Pinpoint the cell where the given text exists, returning its (x, y) midpoint coordinate. 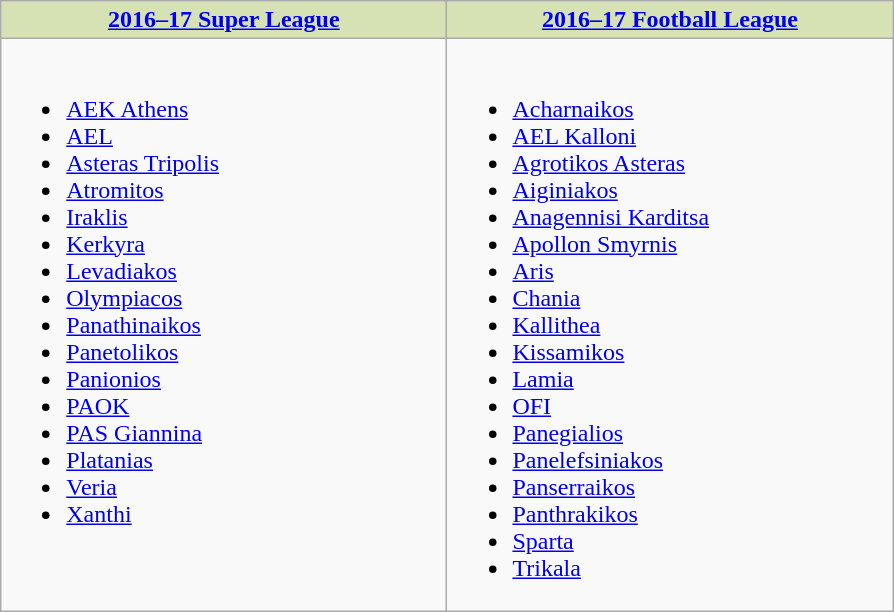
2016–17 Super League (224, 20)
2016–17 Football League (670, 20)
AEK AthensAELAsteras TripolisAtromitosIraklisKerkyraLevadiakosOlympiacosPanathinaikosPanetolikosPanioniosPAOKPAS GianninaPlataniasVeriaXanthi (224, 325)
